Identify which cell holds the provided text, then report its (x, y) central coordinate. 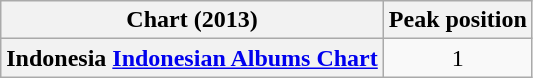
1 (458, 58)
Peak position (458, 20)
Indonesia Indonesian Albums Chart (192, 58)
Chart (2013) (192, 20)
